Output the (X, Y) coordinate of the center of the cell containing the given text.  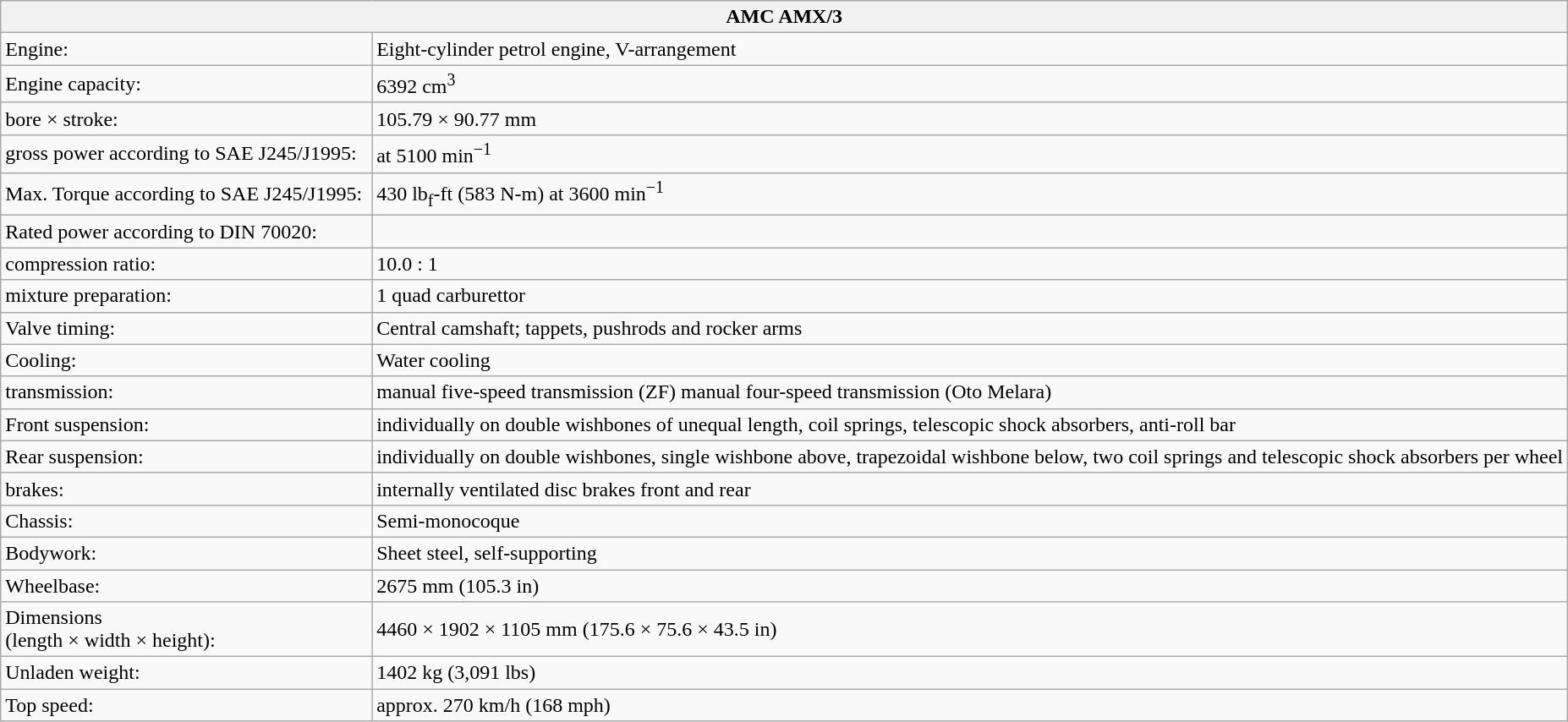
Wheelbase: (186, 586)
gross power according to SAE J245/J1995: (186, 154)
4460 × 1902 × 1105 mm (175.6 × 75.6 × 43.5 in) (970, 629)
individually on double wishbones of unequal length, coil springs, telescopic shock absorbers, anti-roll bar (970, 424)
105.79 × 90.77 mm (970, 118)
Top speed: (186, 705)
brakes: (186, 489)
AMC AMX/3 (785, 17)
Engine: (186, 49)
430 lbf-ft (583 N-m) at 3600 min−1 (970, 194)
bore × stroke: (186, 118)
Chassis: (186, 521)
10.0 : 1 (970, 264)
at 5100 min−1 (970, 154)
internally ventilated disc brakes front and rear (970, 489)
Sheet steel, self-supporting (970, 554)
Engine capacity: (186, 85)
6392 cm3 (970, 85)
Eight-cylinder petrol engine, V-arrangement (970, 49)
Dimensions(length × width × height): (186, 629)
Cooling: (186, 360)
Bodywork: (186, 554)
Front suspension: (186, 424)
Semi-monocoque (970, 521)
Max. Torque according to SAE J245/J1995: (186, 194)
2675 mm (105.3 in) (970, 586)
transmission: (186, 392)
1 quad carburettor (970, 296)
Rated power according to DIN 70020: (186, 232)
Unladen weight: (186, 673)
manual five-speed transmission (ZF) manual four-speed transmission (Oto Melara) (970, 392)
individually on double wishbones, single wishbone above, trapezoidal wishbone below, two coil springs and telescopic shock absorbers per wheel (970, 457)
Valve timing: (186, 328)
Rear suspension: (186, 457)
Central camshaft; tappets, pushrods and rocker arms (970, 328)
compression ratio: (186, 264)
mixture preparation: (186, 296)
Water cooling (970, 360)
approx. 270 km/h (168 mph) (970, 705)
1402 kg (3,091 lbs) (970, 673)
